Locate the cell with the specified text and output its (x, y) center coordinate. 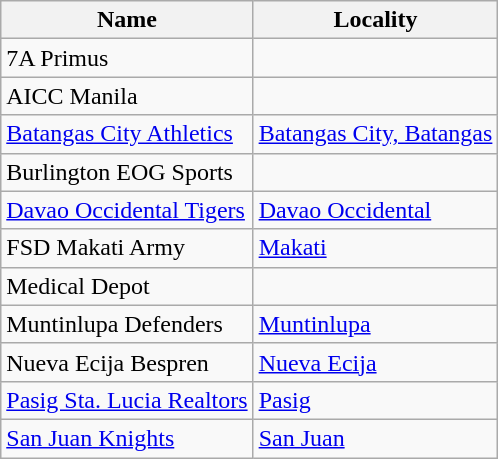
Makati (376, 248)
Batangas City, Batangas (376, 134)
Davao Occidental Tigers (127, 210)
Pasig Sta. Lucia Realtors (127, 400)
Davao Occidental (376, 210)
San Juan (376, 438)
Muntinlupa Defenders (127, 324)
San Juan Knights (127, 438)
Pasig (376, 400)
Batangas City Athletics (127, 134)
Locality (376, 20)
FSD Makati Army (127, 248)
Medical Depot (127, 286)
Burlington EOG Sports (127, 172)
AICC Manila (127, 96)
Nueva Ecija (376, 362)
Nueva Ecija Bespren (127, 362)
Name (127, 20)
7A Primus (127, 58)
Muntinlupa (376, 324)
